Pinpoint the cell where the given text exists, returning its [x, y] midpoint coordinate. 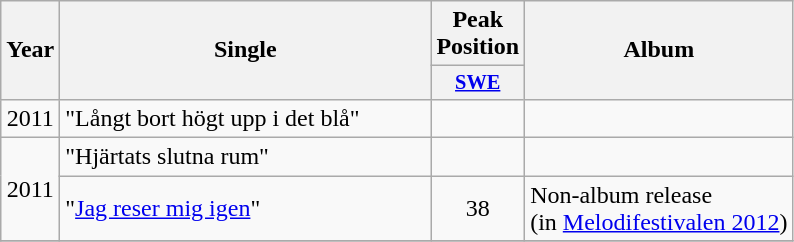
38 [478, 208]
Peak Position [478, 34]
Non-album release (in Melodifestivalen 2012) [659, 208]
Single [246, 50]
"Hjärtats slutna rum" [246, 157]
"Långt bort högt upp i det blå" [246, 118]
SWE [478, 83]
Year [30, 50]
Album [659, 50]
"Jag reser mig igen" [246, 208]
